Output the [X, Y] coordinate of the center of the cell containing the given text.  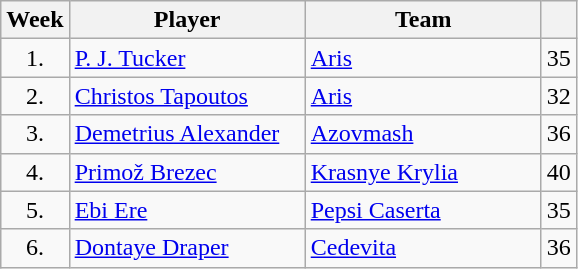
40 [558, 172]
Ebi Ere [187, 210]
Team [423, 20]
4. [35, 172]
Azovmash [423, 134]
3. [35, 134]
Cedevita [423, 248]
2. [35, 96]
Dontaye Draper [187, 248]
Pepsi Caserta [423, 210]
1. [35, 58]
Krasnye Krylia [423, 172]
32 [558, 96]
Primož Brezec [187, 172]
6. [35, 248]
Player [187, 20]
Demetrius Alexander [187, 134]
Christos Tapoutos [187, 96]
5. [35, 210]
P. J. Tucker [187, 58]
Week [35, 20]
